Detect which cell encompasses the target text, then output its (x, y) center coordinate. 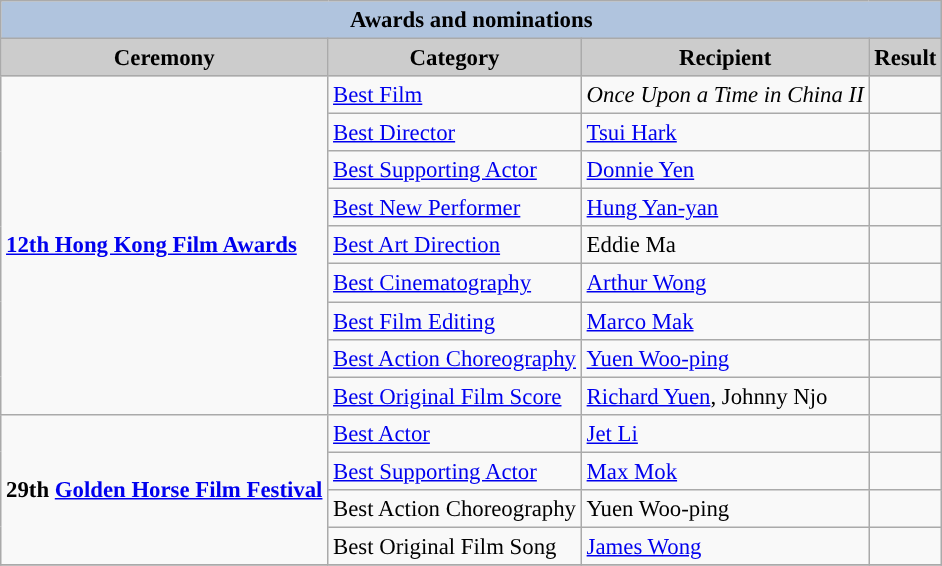
29th Golden Horse Film Festival (164, 489)
Recipient (725, 58)
Best Art Direction (455, 245)
Awards and nominations (472, 20)
Once Upon a Time in China II (725, 95)
Best Film Editing (455, 321)
Best New Performer (455, 208)
Best Original Film Song (455, 546)
Marco Mak (725, 321)
Donnie Yen (725, 170)
Ceremony (164, 58)
James Wong (725, 546)
Richard Yuen, Johnny Njo (725, 396)
Jet Li (725, 433)
Best Original Film Score (455, 396)
Best Actor (455, 433)
Best Film (455, 95)
12th Hong Kong Film Awards (164, 245)
Best Director (455, 133)
Tsui Hark (725, 133)
Result (906, 58)
Best Cinematography (455, 283)
Arthur Wong (725, 283)
Eddie Ma (725, 245)
Hung Yan-yan (725, 208)
Max Mok (725, 471)
Category (455, 58)
